Output the [X, Y] coordinate of the center of the cell containing the given text.  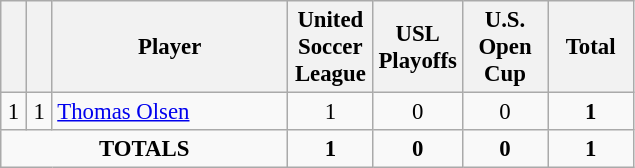
USL Playoffs [418, 47]
U.S. Open Cup [505, 47]
Thomas Olsen [170, 112]
United Soccer League [331, 47]
Player [170, 47]
TOTALS [144, 149]
Total [591, 47]
